Determine the [x, y] coordinate at the center of the cell enclosing the given text.  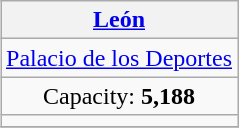
Capacity: 5,188 [118, 96]
Palacio de los Deportes [118, 58]
León [118, 20]
